Pinpoint the cell where the given text exists, returning its [X, Y] midpoint coordinate. 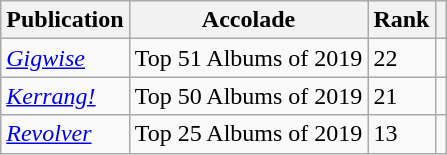
Publication [65, 20]
Top 51 Albums of 2019 [248, 58]
Top 25 Albums of 2019 [248, 134]
Accolade [248, 20]
Top 50 Albums of 2019 [248, 96]
Gigwise [65, 58]
21 [402, 96]
13 [402, 134]
Rank [402, 20]
Revolver [65, 134]
22 [402, 58]
Kerrang! [65, 96]
